Return [x, y] of the center of cell containing provided text 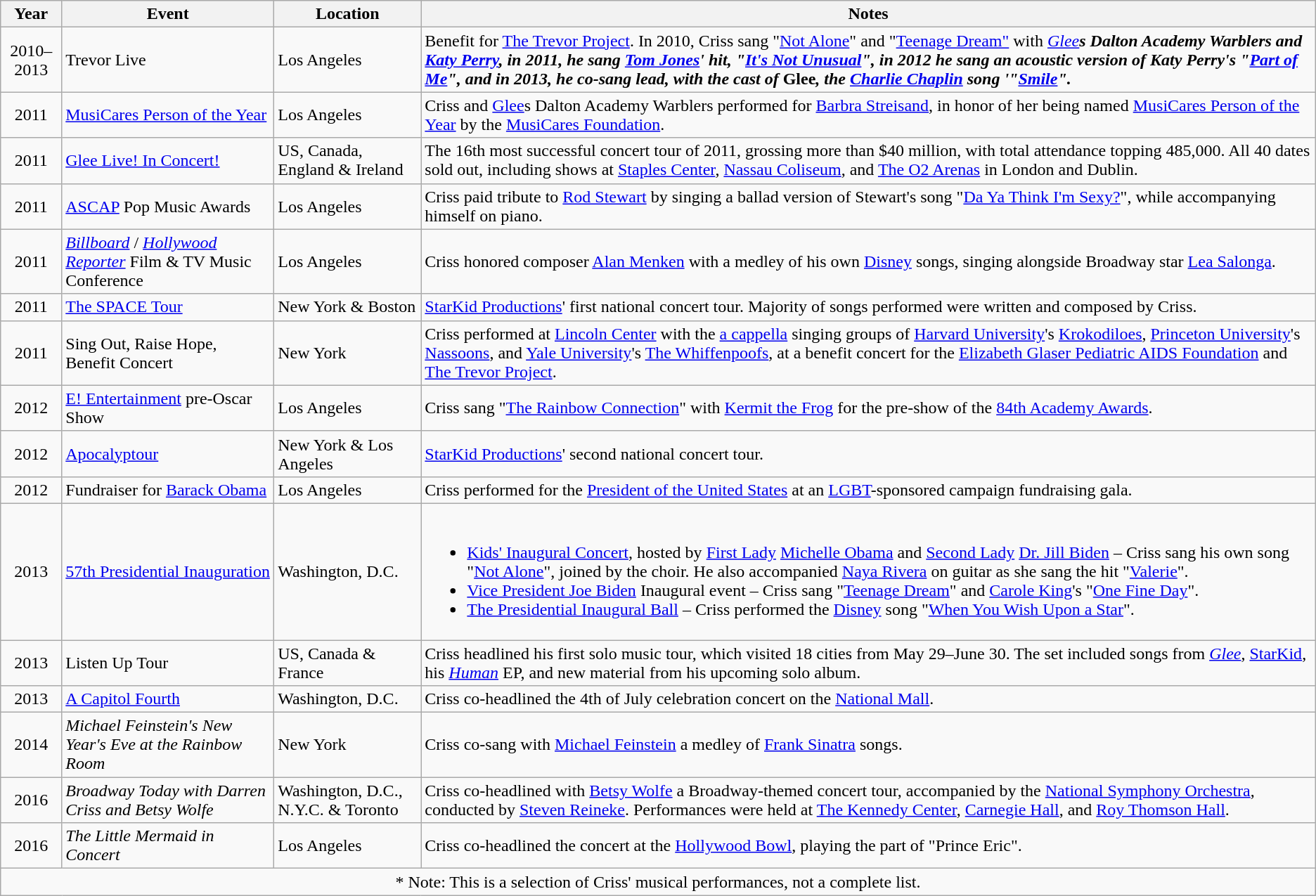
Michael Feinstein's New Year's Eve at the Rainbow Room [168, 745]
A Capitol Fourth [168, 699]
US, Canada, England & Ireland [347, 160]
ASCAP Pop Music Awards [168, 207]
* Note: This is a selection of Criss' musical performances, not a complete list. [658, 882]
Criss sang "The Rainbow Connection" with Kermit the Frog for the pre-show of the 84th Academy Awards. [868, 408]
Criss co-headlined the 4th of July celebration concert on the National Mall. [868, 699]
Apocalyptour [168, 454]
StarKid Productions' first national concert tour. Majority of songs performed were written and composed by Criss. [868, 307]
Washington, D.C., N.Y.C. & Toronto [347, 800]
US, Canada & France [347, 662]
Criss co-headlined the concert at the Hollywood Bowl, playing the part of "Prince Eric". [868, 846]
Listen Up Tour [168, 662]
Criss paid tribute to Rod Stewart by singing a ballad version of Stewart's song "Da Ya Think I'm Sexy?", while accompanying himself on piano. [868, 207]
MusiCares Person of the Year [168, 115]
StarKid Productions' second national concert tour. [868, 454]
Broadway Today with Darren Criss and Betsy Wolfe [168, 800]
2010–2013 [31, 60]
New York & Los Angeles [347, 454]
Fundraiser for Barack Obama [168, 490]
Criss co-sang with Michael Feinstein a medley of Frank Sinatra songs. [868, 745]
The SPACE Tour [168, 307]
Sing Out, Raise Hope, Benefit Concert [168, 353]
Criss honored composer Alan Menken with a medley of his own Disney songs, singing alongside Broadway star Lea Salonga. [868, 261]
Location [347, 14]
Year [31, 14]
Event [168, 14]
The Little Mermaid in Concert [168, 846]
New York & Boston [347, 307]
2014 [31, 745]
Criss performed for the President of the United States at an LGBT-sponsored campaign fundraising gala. [868, 490]
Billboard / Hollywood Reporter Film & TV Music Conference [168, 261]
57th Presidential Inauguration [168, 571]
E! Entertainment pre-Oscar Show [168, 408]
Trevor Live [168, 60]
Notes [868, 14]
Glee Live! In Concert! [168, 160]
